Extract the [X, Y] coordinate from the center of the cell holding the provided text.  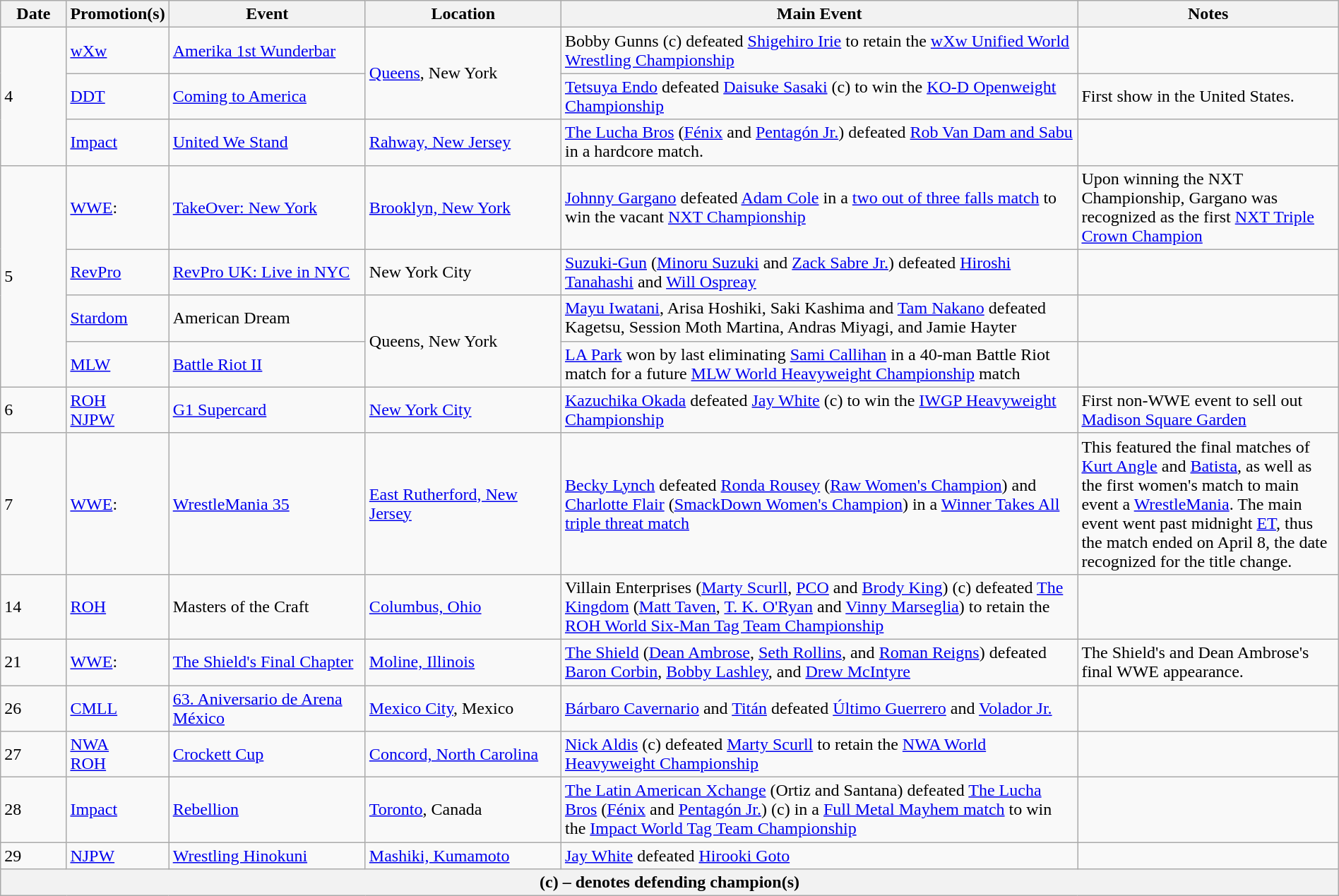
RevPro [117, 273]
27 [34, 754]
First non-WWE event to sell out Madison Square Garden [1208, 410]
NWAROH [117, 754]
LA Park won by last eliminating Sami Callihan in a 40-man Battle Riot match for a future MLW World Heavyweight Championship match [819, 364]
Notes [1208, 14]
Becky Lynch defeated Ronda Rousey (Raw Women's Champion) and Charlotte Flair (SmackDown Women's Champion) in a Winner Takes All triple threat match [819, 503]
CMLL [117, 707]
Rebellion [267, 810]
Date [34, 14]
G1 Supercard [267, 410]
Bárbaro Cavernario and Titán defeated Último Guerrero and Volador Jr. [819, 707]
Jay White defeated Hirooki Goto [819, 856]
Promotion(s) [117, 14]
United We Stand [267, 143]
Suzuki-Gun (Minoru Suzuki and Zack Sabre Jr.) defeated Hiroshi Tanahashi and Will Ospreay [819, 273]
Kazuchika Okada defeated Jay White (c) to win the IWGP Heavyweight Championship [819, 410]
29 [34, 856]
DDT [117, 96]
14 [34, 607]
East Rutherford, New Jersey [463, 503]
ROHNJPW [117, 410]
21 [34, 662]
MLW [117, 364]
(c) – denotes defending champion(s) [669, 883]
Rahway, New Jersey [463, 143]
5 [34, 276]
Event [267, 14]
American Dream [267, 318]
4 [34, 96]
ROH [117, 607]
Bobby Gunns (c) defeated Shigehiro Irie to retain the wXw Unified World Wrestling Championship [819, 51]
Amerika 1st Wunderbar [267, 51]
Johnny Gargano defeated Adam Cole in a two out of three falls match to win the vacant NXT Championship [819, 208]
The Shield (Dean Ambrose, Seth Rollins, and Roman Reigns) defeated Baron Corbin, Bobby Lashley, and Drew McIntyre [819, 662]
28 [34, 810]
Wrestling Hinokuni [267, 856]
7 [34, 503]
Main Event [819, 14]
TakeOver: New York [267, 208]
Upon winning the NXT Championship, Gargano was recognized as the first NXT Triple Crown Champion [1208, 208]
Tetsuya Endo defeated Daisuke Sasaki (c) to win the KO-D Openweight Championship [819, 96]
Mashiki, Kumamoto [463, 856]
Nick Aldis (c) defeated Marty Scurll to retain the NWA World Heavyweight Championship [819, 754]
Stardom [117, 318]
RevPro UK: Live in NYC [267, 273]
63. Aniversario de Arena México [267, 707]
Masters of the Craft [267, 607]
Brooklyn, New York [463, 208]
First show in the United States. [1208, 96]
Columbus, Ohio [463, 607]
Mexico City, Mexico [463, 707]
Concord, North Carolina [463, 754]
WrestleMania 35 [267, 503]
The Lucha Bros (Fénix and Pentagón Jr.) defeated Rob Van Dam and Sabu in a hardcore match. [819, 143]
The Shield's and Dean Ambrose's final WWE appearance. [1208, 662]
6 [34, 410]
Toronto, Canada [463, 810]
Battle Riot II [267, 364]
Crockett Cup [267, 754]
Mayu Iwatani, Arisa Hoshiki, Saki Kashima and Tam Nakano defeated Kagetsu, Session Moth Martina, Andras Miyagi, and Jamie Hayter [819, 318]
NJPW [117, 856]
Moline, Illinois [463, 662]
Coming to America [267, 96]
wXw [117, 51]
26 [34, 707]
The Shield's Final Chapter [267, 662]
Location [463, 14]
